Determine the (X, Y) coordinate at the center of the cell enclosing the given text.  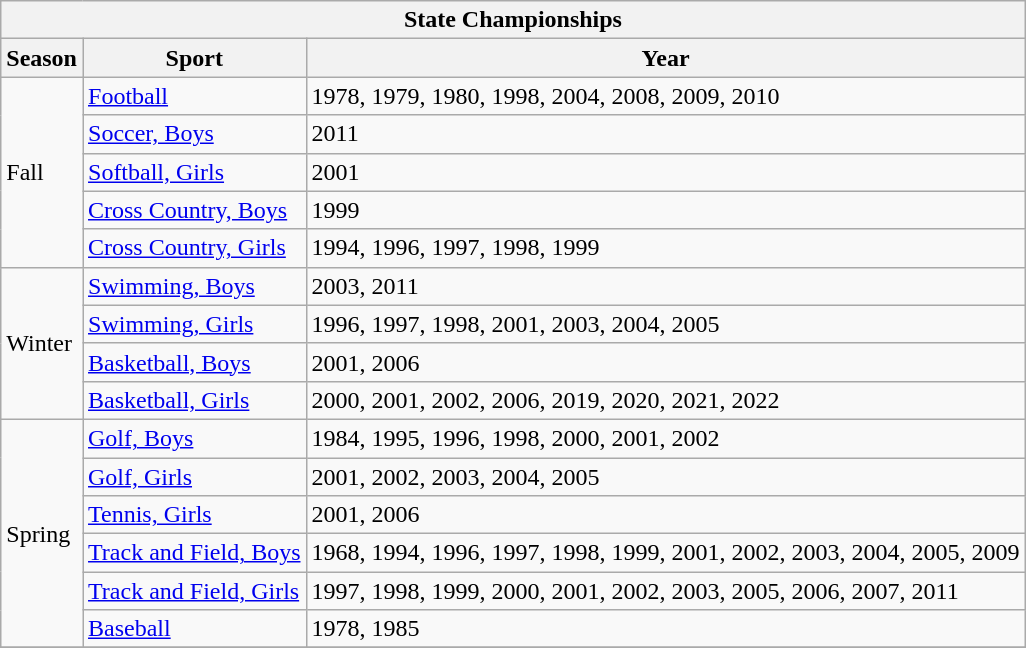
Golf, Boys (194, 438)
2001, 2002, 2003, 2004, 2005 (666, 477)
1994, 1996, 1997, 1998, 1999 (666, 248)
State Championships (513, 20)
1978, 1985 (666, 629)
1984, 1995, 1996, 1998, 2000, 2001, 2002 (666, 438)
Soccer, Boys (194, 134)
Track and Field, Girls (194, 591)
1978, 1979, 1980, 1998, 2004, 2008, 2009, 2010 (666, 96)
2001 (666, 172)
Golf, Girls (194, 477)
Baseball (194, 629)
Basketball, Girls (194, 400)
1968, 1994, 1996, 1997, 1998, 1999, 2001, 2002, 2003, 2004, 2005, 2009 (666, 553)
Football (194, 96)
Softball, Girls (194, 172)
Track and Field, Boys (194, 553)
Cross Country, Girls (194, 248)
1996, 1997, 1998, 2001, 2003, 2004, 2005 (666, 324)
1997, 1998, 1999, 2000, 2001, 2002, 2003, 2005, 2006, 2007, 2011 (666, 591)
Spring (42, 533)
Swimming, Girls (194, 324)
2003, 2011 (666, 286)
Basketball, Boys (194, 362)
2000, 2001, 2002, 2006, 2019, 2020, 2021, 2022 (666, 400)
Fall (42, 172)
Cross Country, Boys (194, 210)
Tennis, Girls (194, 515)
Sport (194, 58)
Swimming, Boys (194, 286)
1999 (666, 210)
Winter (42, 343)
2011 (666, 134)
Season (42, 58)
Year (666, 58)
